From the cell containing the given text, extract its center point as (X, Y) coordinate. 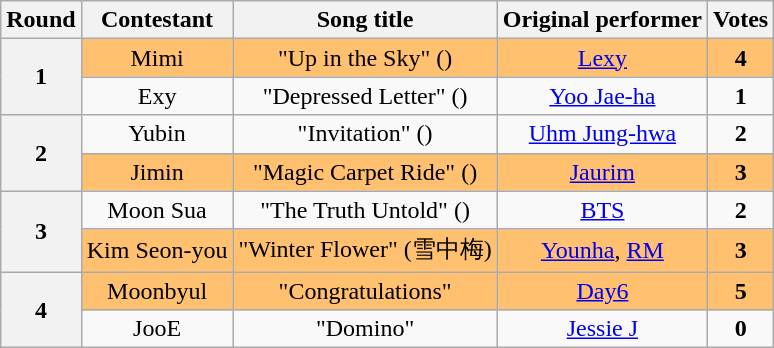
Jaurim (602, 172)
Lexy (602, 58)
Yoo Jae-ha (602, 96)
Moonbyul (157, 291)
Mimi (157, 58)
Contestant (157, 20)
5 (741, 291)
Jimin (157, 172)
Exy (157, 96)
JooE (157, 329)
Uhm Jung-hwa (602, 134)
Votes (741, 20)
"The Truth Untold" () (365, 210)
"Congratulations" (365, 291)
Round (41, 20)
Jessie J (602, 329)
Original performer (602, 20)
"Depressed Letter" () (365, 96)
Kim Seon-you (157, 250)
0 (741, 329)
Yubin (157, 134)
"Winter Flower" (雪中梅) (365, 250)
Song title (365, 20)
Younha, RM (602, 250)
"Domino" (365, 329)
Day6 (602, 291)
Moon Sua (157, 210)
"Up in the Sky" () (365, 58)
BTS (602, 210)
"Invitation" () (365, 134)
"Magic Carpet Ride" () (365, 172)
